Detect which cell encompasses the target text, then output its [x, y] center coordinate. 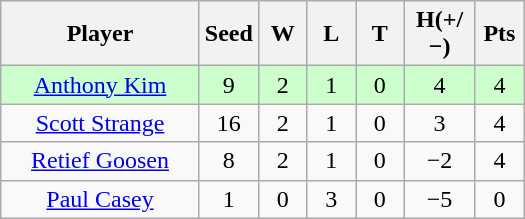
Paul Casey [100, 199]
16 [228, 123]
Player [100, 34]
Pts [500, 34]
W [282, 34]
Scott Strange [100, 123]
Seed [228, 34]
8 [228, 161]
−5 [440, 199]
L [332, 34]
Retief Goosen [100, 161]
−2 [440, 161]
H(+/−) [440, 34]
Anthony Kim [100, 85]
T [380, 34]
9 [228, 85]
